Pinpoint the cell where the given text exists, returning its [X, Y] midpoint coordinate. 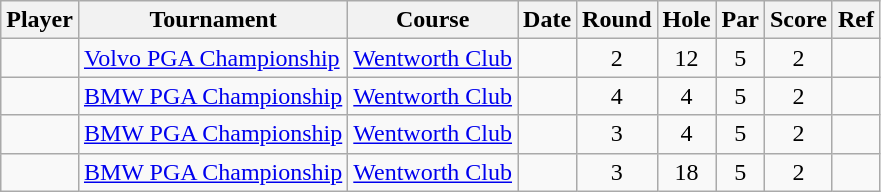
Volvo PGA Championship [212, 58]
Player [40, 20]
18 [686, 172]
12 [686, 58]
Date [548, 20]
Course [433, 20]
Tournament [212, 20]
Ref [856, 20]
Hole [686, 20]
Par [740, 20]
Score [798, 20]
Round [617, 20]
